Search for the cell housing the specified text and yield its (x, y) center coordinate. 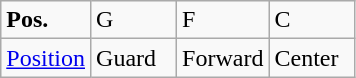
Forward (223, 58)
Guard (134, 58)
G (134, 20)
C (312, 20)
F (223, 20)
Center (312, 58)
Position (46, 58)
Pos. (46, 20)
